For the text-containing cell, return its midpoint in (X, Y) coordinate format. 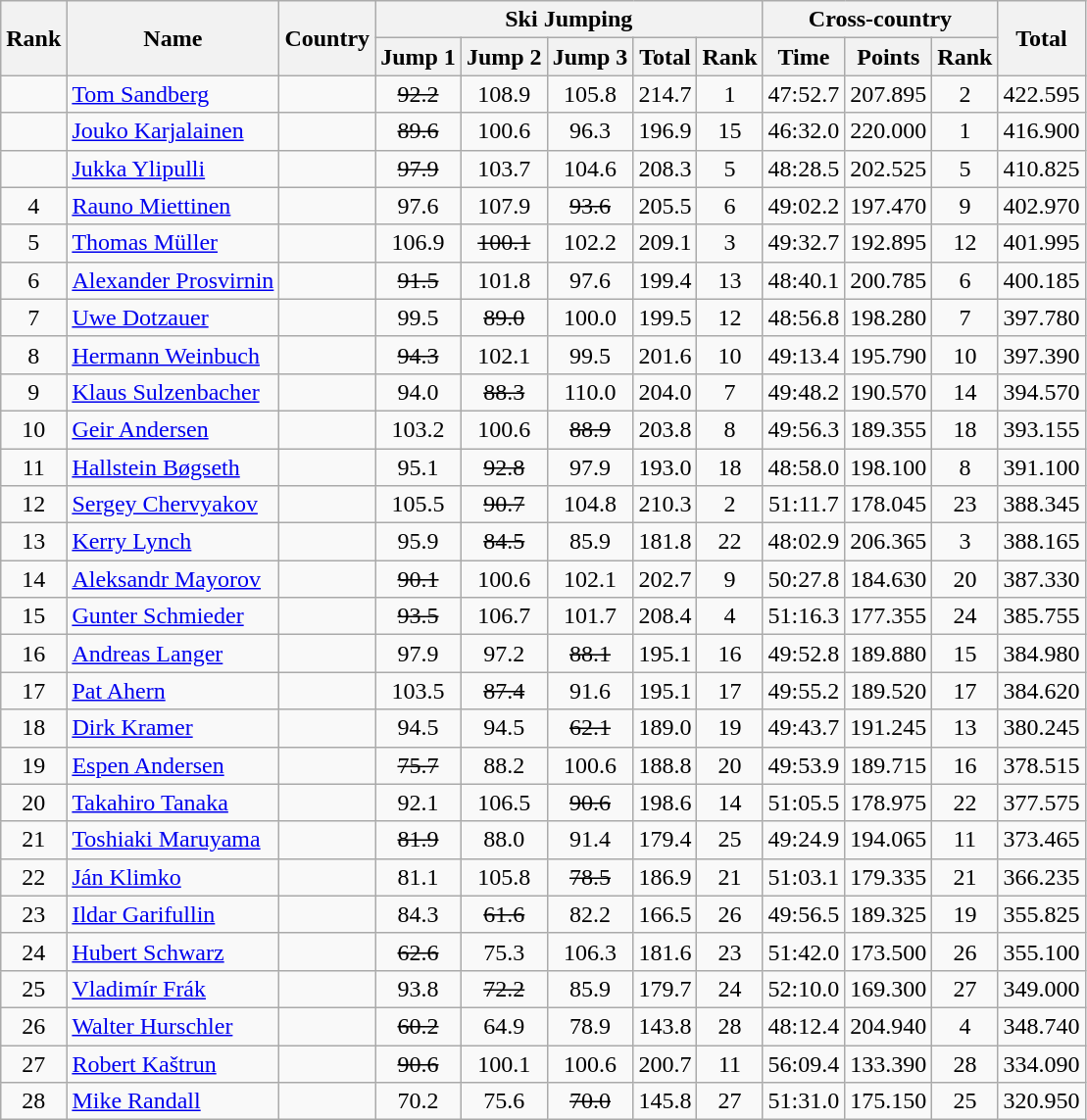
101.8 (504, 280)
51:05.5 (804, 803)
46:32.0 (804, 131)
97.2 (504, 654)
82.2 (590, 914)
366.235 (1041, 877)
169.300 (888, 989)
49:56.3 (804, 429)
95.9 (419, 542)
91.5 (419, 280)
320.950 (1041, 1101)
186.9 (665, 877)
Espen Andersen (173, 765)
380.245 (1041, 728)
410.825 (1041, 169)
70.0 (590, 1101)
96.3 (590, 131)
48:40.1 (804, 280)
Cross-country (880, 20)
Pat Ahern (173, 691)
189.325 (888, 914)
102.2 (590, 243)
Tom Sandberg (173, 94)
179.335 (888, 877)
60.2 (419, 1026)
93.5 (419, 616)
Jump 1 (419, 57)
397.780 (1041, 317)
48:28.5 (804, 169)
179.7 (665, 989)
81.1 (419, 877)
397.390 (1041, 355)
51:16.3 (804, 616)
62.1 (590, 728)
198.280 (888, 317)
95.1 (419, 467)
198.100 (888, 467)
84.5 (504, 542)
75.6 (504, 1101)
88.3 (504, 392)
181.6 (665, 951)
91.6 (590, 691)
208.3 (665, 169)
62.6 (419, 951)
61.6 (504, 914)
184.630 (888, 579)
209.1 (665, 243)
207.895 (888, 94)
210.3 (665, 505)
200.7 (665, 1063)
72.2 (504, 989)
70.2 (419, 1101)
81.9 (419, 840)
416.900 (1041, 131)
49:32.7 (804, 243)
Points (888, 57)
49:43.7 (804, 728)
388.345 (1041, 505)
387.330 (1041, 579)
51:03.1 (804, 877)
214.7 (665, 94)
384.980 (1041, 654)
133.390 (888, 1063)
51:11.7 (804, 505)
88.0 (504, 840)
204.0 (665, 392)
Hubert Schwarz (173, 951)
93.8 (419, 989)
190.570 (888, 392)
87.4 (504, 691)
104.8 (590, 505)
105.5 (419, 505)
Jump 2 (504, 57)
110.0 (590, 392)
106.3 (590, 951)
Kerry Lynch (173, 542)
189.355 (888, 429)
189.715 (888, 765)
Sergey Chervyakov (173, 505)
75.3 (504, 951)
348.740 (1041, 1026)
Hermann Weinbuch (173, 355)
49:55.2 (804, 691)
104.6 (590, 169)
84.3 (419, 914)
48:58.0 (804, 467)
220.000 (888, 131)
48:02.9 (804, 542)
145.8 (665, 1101)
Rauno Miettinen (173, 206)
106.5 (504, 803)
94.3 (419, 355)
101.7 (590, 616)
92.8 (504, 467)
179.4 (665, 840)
Klaus Sulzenbacher (173, 392)
Uwe Dotzauer (173, 317)
49:13.4 (804, 355)
385.755 (1041, 616)
373.465 (1041, 840)
355.825 (1041, 914)
51:31.0 (804, 1101)
52:10.0 (804, 989)
88.1 (590, 654)
107.9 (504, 206)
177.355 (888, 616)
103.2 (419, 429)
Ján Klimko (173, 877)
189.880 (888, 654)
196.9 (665, 131)
166.5 (665, 914)
143.8 (665, 1026)
199.4 (665, 280)
Vladimír Frák (173, 989)
391.100 (1041, 467)
Alexander Prosvirnin (173, 280)
Geir Andersen (173, 429)
49:24.9 (804, 840)
377.575 (1041, 803)
103.5 (419, 691)
Takahiro Tanaka (173, 803)
64.9 (504, 1026)
188.8 (665, 765)
49:53.9 (804, 765)
92.2 (419, 94)
204.940 (888, 1026)
90.7 (504, 505)
334.090 (1041, 1063)
49:48.2 (804, 392)
48:12.4 (804, 1026)
189.520 (888, 691)
355.100 (1041, 951)
195.790 (888, 355)
193.0 (665, 467)
400.185 (1041, 280)
Name (173, 38)
91.4 (590, 840)
Country (327, 38)
94.0 (419, 392)
88.9 (590, 429)
106.7 (504, 616)
422.595 (1041, 94)
208.4 (665, 616)
Mike Randall (173, 1101)
173.500 (888, 951)
88.2 (504, 765)
203.8 (665, 429)
178.975 (888, 803)
48:56.8 (804, 317)
51:42.0 (804, 951)
194.065 (888, 840)
175.150 (888, 1101)
49:02.2 (804, 206)
181.8 (665, 542)
Dirk Kramer (173, 728)
402.970 (1041, 206)
47:52.7 (804, 94)
198.6 (665, 803)
92.1 (419, 803)
191.245 (888, 728)
394.570 (1041, 392)
Gunter Schmieder (173, 616)
78.9 (590, 1026)
Andreas Langer (173, 654)
388.165 (1041, 542)
200.785 (888, 280)
Jukka Ylipulli (173, 169)
349.000 (1041, 989)
205.5 (665, 206)
Robert Kaštrun (173, 1063)
199.5 (665, 317)
75.7 (419, 765)
103.7 (504, 169)
Hallstein Bøgseth (173, 467)
Aleksandr Mayorov (173, 579)
93.6 (590, 206)
90.1 (419, 579)
50:27.8 (804, 579)
401.995 (1041, 243)
56:09.4 (804, 1063)
100.0 (590, 317)
Ski Jumping (568, 20)
201.6 (665, 355)
378.515 (1041, 765)
206.365 (888, 542)
202.7 (665, 579)
89.6 (419, 131)
108.9 (504, 94)
Toshiaki Maruyama (173, 840)
89.0 (504, 317)
393.155 (1041, 429)
197.470 (888, 206)
192.895 (888, 243)
Thomas Müller (173, 243)
Jump 3 (590, 57)
49:56.5 (804, 914)
178.045 (888, 505)
202.525 (888, 169)
Jouko Karjalainen (173, 131)
49:52.8 (804, 654)
Time (804, 57)
Walter Hurschler (173, 1026)
384.620 (1041, 691)
106.9 (419, 243)
Ildar Garifullin (173, 914)
78.5 (590, 877)
189.0 (665, 728)
